Provide the [X, Y] coordinate of the cell's center where the given text is located.  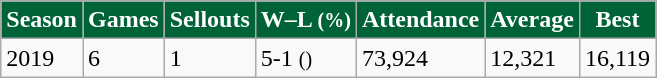
W–L (%) [306, 20]
Average [532, 20]
73,924 [420, 58]
Best [617, 20]
2019 [42, 58]
1 [210, 58]
Season [42, 20]
16,119 [617, 58]
12,321 [532, 58]
6 [123, 58]
Sellouts [210, 20]
Games [123, 20]
Attendance [420, 20]
5-1 () [306, 58]
